Detect which cell encompasses the target text, then output its (X, Y) center coordinate. 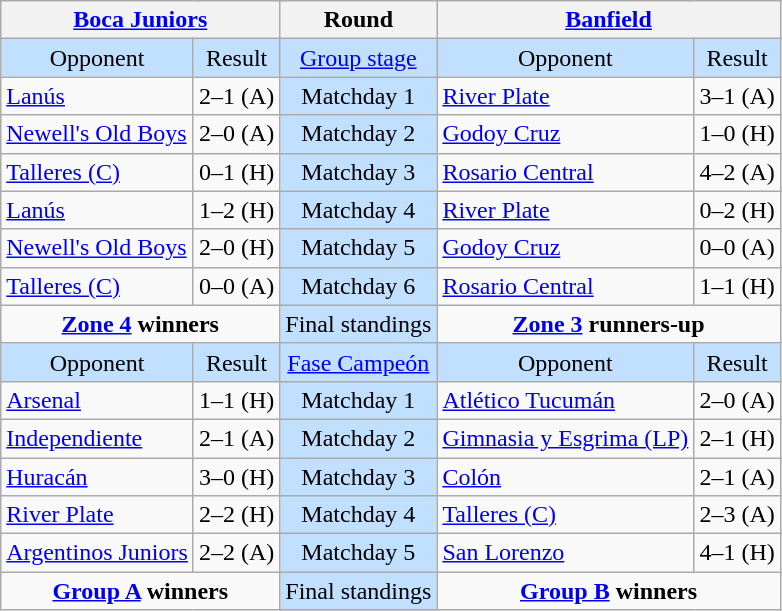
4–1 (H) (737, 553)
2–2 (A) (236, 553)
0–2 (H) (737, 210)
Group A winners (140, 591)
2–3 (A) (737, 515)
Matchday 6 (358, 286)
2–2 (H) (236, 515)
2–0 (H) (236, 248)
Arsenal (98, 400)
1–0 (H) (737, 134)
2–1 (H) (737, 438)
Fase Campeón (358, 362)
3–0 (H) (236, 477)
Argentinos Juniors (98, 553)
3–1 (A) (737, 96)
San Lorenzo (566, 553)
4–2 (A) (737, 172)
Gimnasia y Esgrima (LP) (566, 438)
Zone 4 winners (140, 324)
Zone 3 runners-up (608, 324)
Huracán (98, 477)
Atlético Tucumán (566, 400)
1–2 (H) (236, 210)
Group stage (358, 58)
Independiente (98, 438)
Group B winners (608, 591)
Round (358, 20)
Boca Juniors (140, 20)
Banfield (608, 20)
0–1 (H) (236, 172)
Colón (566, 477)
